Capture the cell that displays the provided text and extract its (x, y) central coordinate. 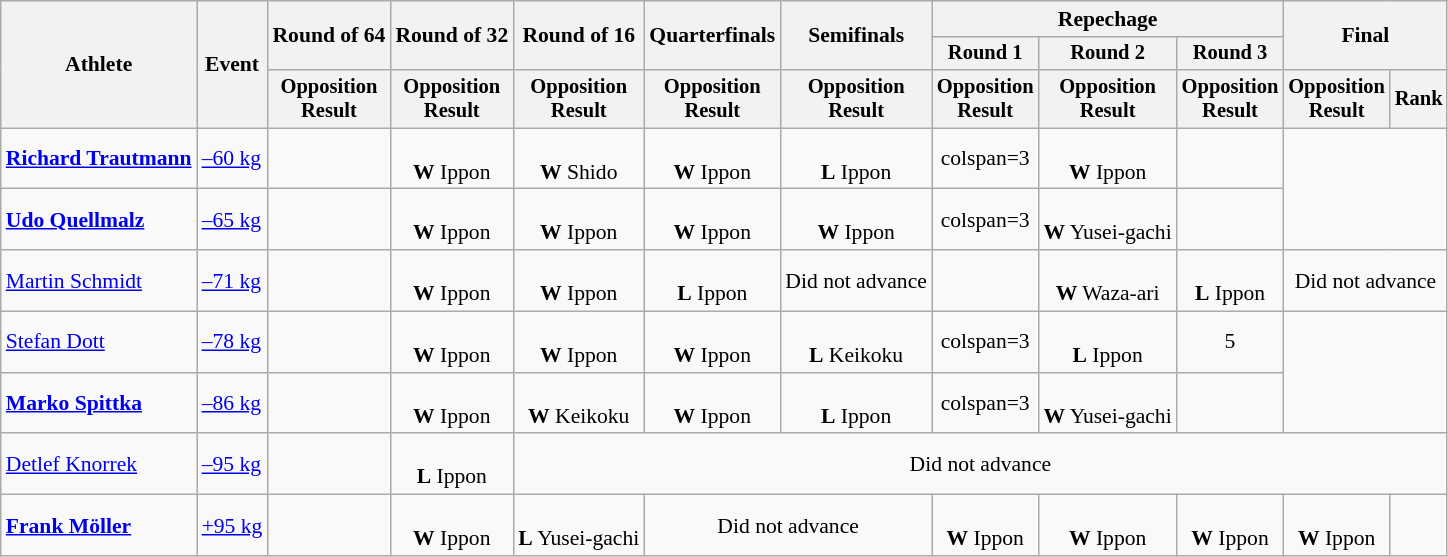
L Yusei-gachi (578, 526)
–78 kg (232, 342)
5 (1230, 342)
–60 kg (232, 158)
–86 kg (232, 404)
Marko Spittka (99, 404)
Richard Trautmann (99, 158)
Semifinals (856, 36)
Round 1 (986, 54)
Martin Schmidt (99, 280)
W Keikoku (578, 404)
–71 kg (232, 280)
–95 kg (232, 464)
Round 2 (1107, 54)
Final (1365, 36)
Round of 32 (452, 36)
Round 3 (1230, 54)
Round of 16 (578, 36)
Rank (1419, 99)
Udo Quellmalz (99, 220)
Athlete (99, 64)
W Shido (578, 158)
L Keikoku (856, 342)
Repechage (1108, 19)
Quarterfinals (712, 36)
W Waza-ari (1107, 280)
Frank Möller (99, 526)
Detlef Knorrek (99, 464)
Stefan Dott (99, 342)
Round of 64 (328, 36)
+95 kg (232, 526)
–65 kg (232, 220)
Event (232, 64)
